Identify which cell holds the provided text, then report its (x, y) central coordinate. 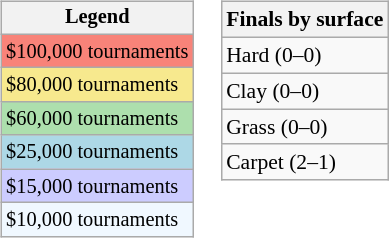
Finals by surface (304, 20)
$10,000 tournaments (97, 220)
$80,000 tournaments (97, 85)
Grass (0–0) (304, 127)
$15,000 tournaments (97, 186)
Legend (97, 18)
$100,000 tournaments (97, 51)
$25,000 tournaments (97, 152)
Carpet (2–1) (304, 162)
Hard (0–0) (304, 55)
$60,000 tournaments (97, 119)
Clay (0–0) (304, 91)
